Determine the (x, y) coordinate at the center of the cell enclosing the given text.  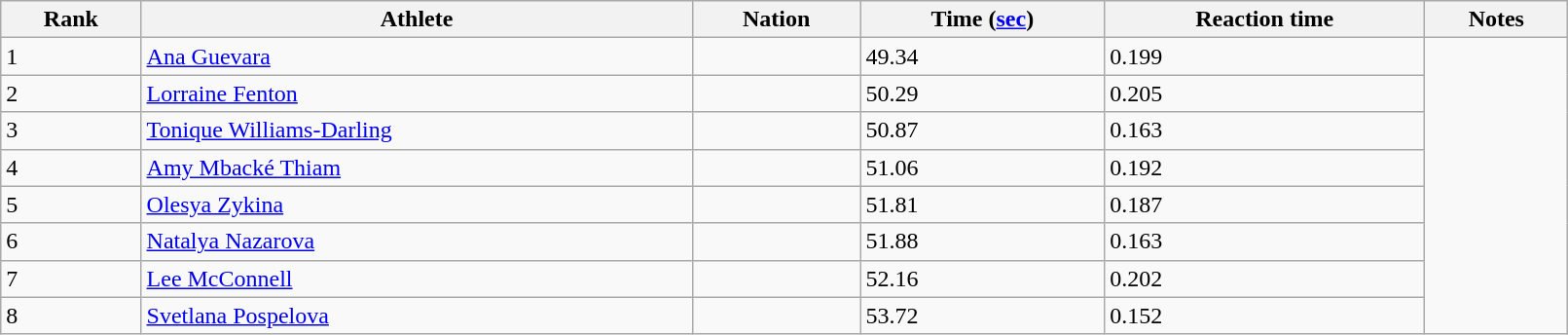
Tonique Williams-Darling (417, 130)
0.199 (1265, 56)
1 (71, 56)
6 (71, 242)
51.88 (983, 242)
3 (71, 130)
50.29 (983, 93)
49.34 (983, 56)
0.187 (1265, 205)
50.87 (983, 130)
Athlete (417, 19)
Natalya Nazarova (417, 242)
Reaction time (1265, 19)
7 (71, 279)
53.72 (983, 316)
Svetlana Pospelova (417, 316)
51.06 (983, 167)
52.16 (983, 279)
Notes (1497, 19)
8 (71, 316)
0.205 (1265, 93)
Nation (777, 19)
Lorraine Fenton (417, 93)
5 (71, 205)
Lee McConnell (417, 279)
Amy Mbacké Thiam (417, 167)
Ana Guevara (417, 56)
0.152 (1265, 316)
0.192 (1265, 167)
Olesya Zykina (417, 205)
51.81 (983, 205)
Time (sec) (983, 19)
0.202 (1265, 279)
4 (71, 167)
2 (71, 93)
Rank (71, 19)
